Determine the (X, Y) coordinate at the center of the cell enclosing the given text.  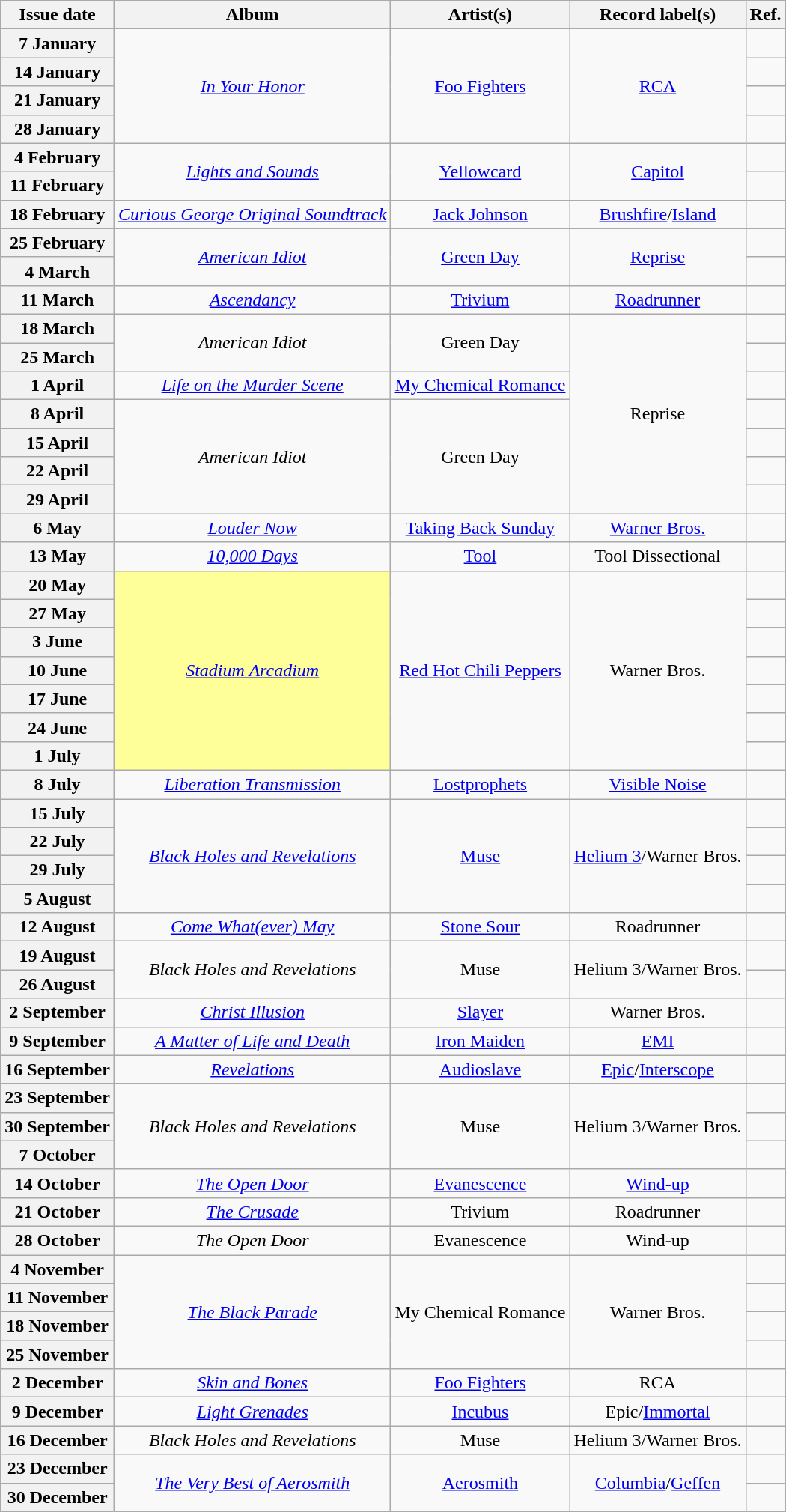
Life on the Murder Scene (252, 386)
7 January (58, 43)
Louder Now (252, 528)
15 April (58, 443)
28 October (58, 1240)
18 March (58, 328)
9 September (58, 1041)
The Very Best of Aerosmith (252, 1483)
25 February (58, 243)
Tool (481, 556)
Liberation Transmission (252, 784)
Capitol (657, 171)
22 July (58, 842)
5 August (58, 899)
24 June (58, 727)
The Black Parade (252, 1312)
Slayer (481, 1012)
8 July (58, 784)
10 June (58, 670)
30 September (58, 1126)
13 May (58, 556)
29 July (58, 870)
16 September (58, 1069)
18 November (58, 1326)
1 April (58, 386)
Lostprophets (481, 784)
Skin and Bones (252, 1383)
Red Hot Chili Peppers (481, 670)
Record label(s) (657, 15)
Stone Sour (481, 927)
21 January (58, 100)
28 January (58, 129)
15 July (58, 813)
Yellowcard (481, 171)
23 December (58, 1469)
20 May (58, 585)
14 October (58, 1183)
26 August (58, 984)
Christ Illusion (252, 1012)
The Crusade (252, 1212)
Iron Maiden (481, 1041)
30 December (58, 1497)
27 May (58, 613)
29 April (58, 500)
Curious George Original Soundtrack (252, 214)
Brushfire/Island (657, 214)
Visible Noise (657, 784)
Jack Johnson (481, 214)
1 July (58, 756)
EMI (657, 1041)
Ref. (765, 15)
Taking Back Sunday (481, 528)
3 June (58, 642)
Ascendancy (252, 300)
21 October (58, 1212)
Light Grenades (252, 1412)
Audioslave (481, 1069)
2 December (58, 1383)
22 April (58, 471)
Incubus (481, 1412)
A Matter of Life and Death (252, 1041)
7 October (58, 1155)
Issue date (58, 15)
12 August (58, 927)
11 March (58, 300)
14 January (58, 72)
11 February (58, 186)
25 March (58, 357)
6 May (58, 528)
8 April (58, 414)
19 August (58, 956)
Lights and Sounds (252, 171)
Epic/Immortal (657, 1412)
23 September (58, 1098)
Artist(s) (481, 15)
4 November (58, 1269)
Revelations (252, 1069)
4 March (58, 271)
18 February (58, 214)
Stadium Arcadium (252, 670)
Columbia/Geffen (657, 1483)
2 September (58, 1012)
Album (252, 15)
17 June (58, 699)
9 December (58, 1412)
11 November (58, 1298)
25 November (58, 1355)
Epic/Interscope (657, 1069)
Come What(ever) May (252, 927)
Tool Dissectional (657, 556)
16 December (58, 1440)
4 February (58, 157)
Aerosmith (481, 1483)
10,000 Days (252, 556)
In Your Honor (252, 86)
